Return [X, Y] of the center of cell containing provided text 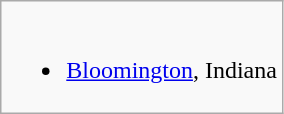
Bloomington, Indiana [142, 58]
